Pinpoint the cell where the given text exists, returning its (x, y) midpoint coordinate. 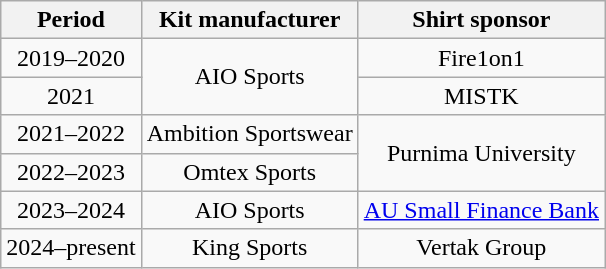
Fire1on1 (481, 58)
Vertak Group (481, 248)
2021–2022 (71, 134)
Ambition Sportswear (250, 134)
Kit manufacturer (250, 20)
2023–2024 (71, 210)
Period (71, 20)
AU Small Finance Bank (481, 210)
Omtex Sports (250, 172)
2021 (71, 96)
Shirt sponsor (481, 20)
MISTK (481, 96)
King Sports (250, 248)
2019–2020 (71, 58)
Purnima University (481, 153)
2024–present (71, 248)
2022–2023 (71, 172)
